From the cell containing the given text, extract its center point as (x, y) coordinate. 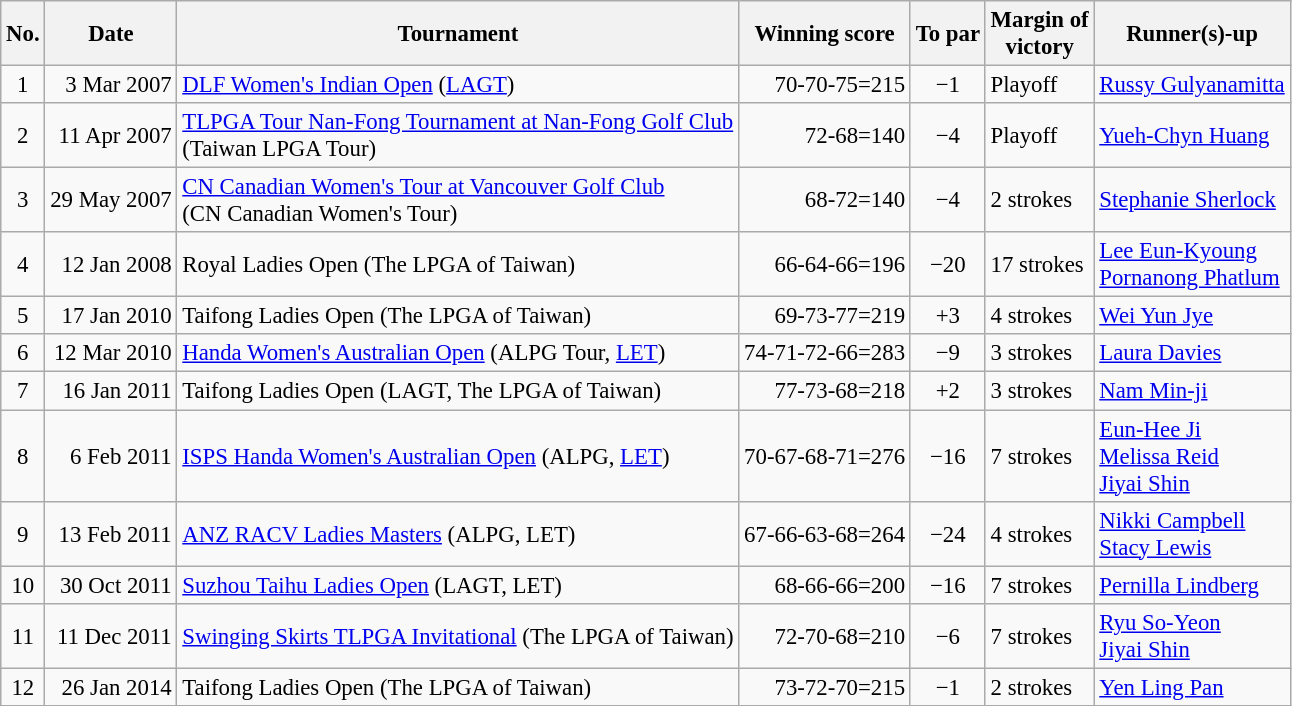
11 Apr 2007 (111, 136)
Royal Ladies Open (The LPGA of Taiwan) (458, 264)
9 (23, 534)
Nikki Campbell Stacy Lewis (1192, 534)
Wei Yun Jye (1192, 316)
−24 (948, 534)
Taifong Ladies Open (LAGT, The LPGA of Taiwan) (458, 391)
Laura Davies (1192, 353)
−20 (948, 264)
77-73-68=218 (825, 391)
10 (23, 585)
−6 (948, 636)
17 strokes (1040, 264)
4 (23, 264)
Swinging Skirts TLPGA Invitational (The LPGA of Taiwan) (458, 636)
Yueh-Chyn Huang (1192, 136)
26 Jan 2014 (111, 687)
ISPS Handa Women's Australian Open (ALPG, LET) (458, 456)
Runner(s)-up (1192, 34)
72-68=140 (825, 136)
17 Jan 2010 (111, 316)
Russy Gulyanamitta (1192, 85)
11 Dec 2011 (111, 636)
Tournament (458, 34)
29 May 2007 (111, 200)
DLF Women's Indian Open (LAGT) (458, 85)
Stephanie Sherlock (1192, 200)
67-66-63-68=264 (825, 534)
Margin ofvictory (1040, 34)
12 (23, 687)
+2 (948, 391)
70-70-75=215 (825, 85)
70-67-68-71=276 (825, 456)
ANZ RACV Ladies Masters (ALPG, LET) (458, 534)
73-72-70=215 (825, 687)
To par (948, 34)
Eun-Hee Ji Melissa Reid Jiyai Shin (1192, 456)
Lee Eun-Kyoung Pornanong Phatlum (1192, 264)
5 (23, 316)
16 Jan 2011 (111, 391)
30 Oct 2011 (111, 585)
1 (23, 85)
74-71-72-66=283 (825, 353)
13 Feb 2011 (111, 534)
2 (23, 136)
3 (23, 200)
66-64-66=196 (825, 264)
Yen Ling Pan (1192, 687)
TLPGA Tour Nan-Fong Tournament at Nan-Fong Golf Club(Taiwan LPGA Tour) (458, 136)
72-70-68=210 (825, 636)
69-73-77=219 (825, 316)
No. (23, 34)
Handa Women's Australian Open (ALPG Tour, LET) (458, 353)
Suzhou Taihu Ladies Open (LAGT, LET) (458, 585)
6 Feb 2011 (111, 456)
Winning score (825, 34)
CN Canadian Women's Tour at Vancouver Golf Club(CN Canadian Women's Tour) (458, 200)
3 Mar 2007 (111, 85)
Nam Min-ji (1192, 391)
12 Jan 2008 (111, 264)
−9 (948, 353)
68-66-66=200 (825, 585)
7 (23, 391)
6 (23, 353)
Date (111, 34)
+3 (948, 316)
Ryu So-Yeon Jiyai Shin (1192, 636)
68-72=140 (825, 200)
Pernilla Lindberg (1192, 585)
12 Mar 2010 (111, 353)
11 (23, 636)
8 (23, 456)
